Detect which cell encompasses the target text, then output its (X, Y) center coordinate. 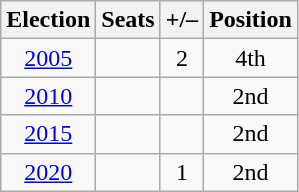
2 (182, 58)
2005 (48, 58)
2015 (48, 134)
1 (182, 172)
+/– (182, 20)
Position (251, 20)
2020 (48, 172)
4th (251, 58)
Seats (128, 20)
2010 (48, 96)
Election (48, 20)
